Determine the (x, y) coordinate at the center of the cell enclosing the given text.  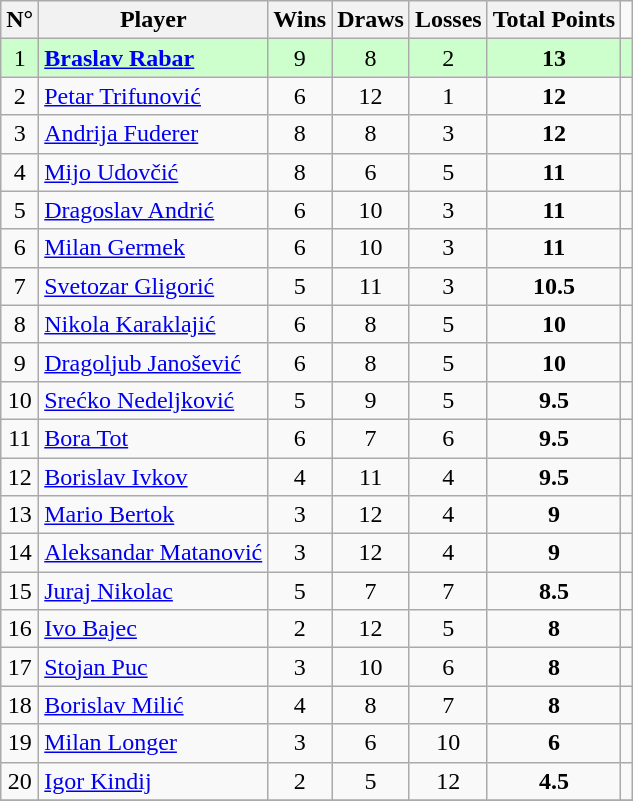
14 (20, 553)
Total Points (554, 20)
Borislav Milić (154, 705)
Igor Kindij (154, 781)
16 (20, 629)
Losses (448, 20)
Aleksandar Matanović (154, 553)
15 (20, 591)
Mario Bertok (154, 515)
19 (20, 743)
Andrija Fuderer (154, 134)
Borislav Ivkov (154, 477)
18 (20, 705)
4.5 (554, 781)
Petar Trifunović (154, 96)
Nikola Karaklajić (154, 324)
N° (20, 20)
Braslav Rabar (154, 58)
20 (20, 781)
Ivo Bajec (154, 629)
Mijo Udovčić (154, 172)
Wins (300, 20)
10.5 (554, 286)
Stojan Puc (154, 667)
Milan Longer (154, 743)
Svetozar Gligorić (154, 286)
Dragoljub Janošević (154, 362)
8.5 (554, 591)
Dragoslav Andrić (154, 210)
Srećko Nedeljković (154, 400)
17 (20, 667)
Player (154, 20)
Bora Tot (154, 438)
Milan Germek (154, 248)
Draws (371, 20)
Juraj Nikolac (154, 591)
